Return the [X, Y] coordinate for the center point of the cell that contains the specified text.  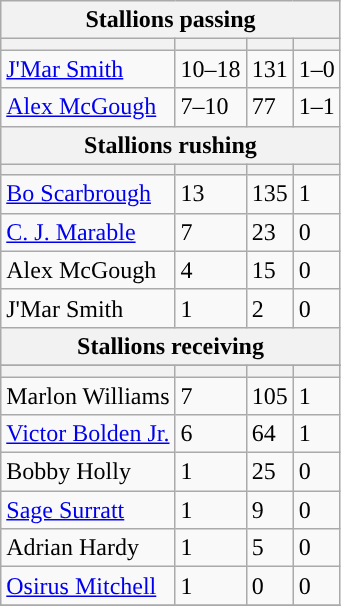
1–0 [316, 69]
77 [270, 107]
4 [210, 270]
Osirus Mitchell [88, 586]
131 [270, 69]
64 [270, 434]
C. J. Marable [88, 232]
Bobby Holly [88, 472]
13 [210, 194]
1–1 [316, 107]
135 [270, 194]
105 [270, 395]
6 [210, 434]
Bo Scarbrough [88, 194]
10–18 [210, 69]
5 [270, 548]
25 [270, 472]
9 [270, 510]
Stallions receiving [170, 346]
2 [270, 308]
Stallions rushing [170, 145]
Stallions passing [170, 20]
Adrian Hardy [88, 548]
Marlon Williams [88, 395]
7–10 [210, 107]
15 [270, 270]
Victor Bolden Jr. [88, 434]
Sage Surratt [88, 510]
23 [270, 232]
